Output the [X, Y] coordinate of the center of the cell containing the given text.  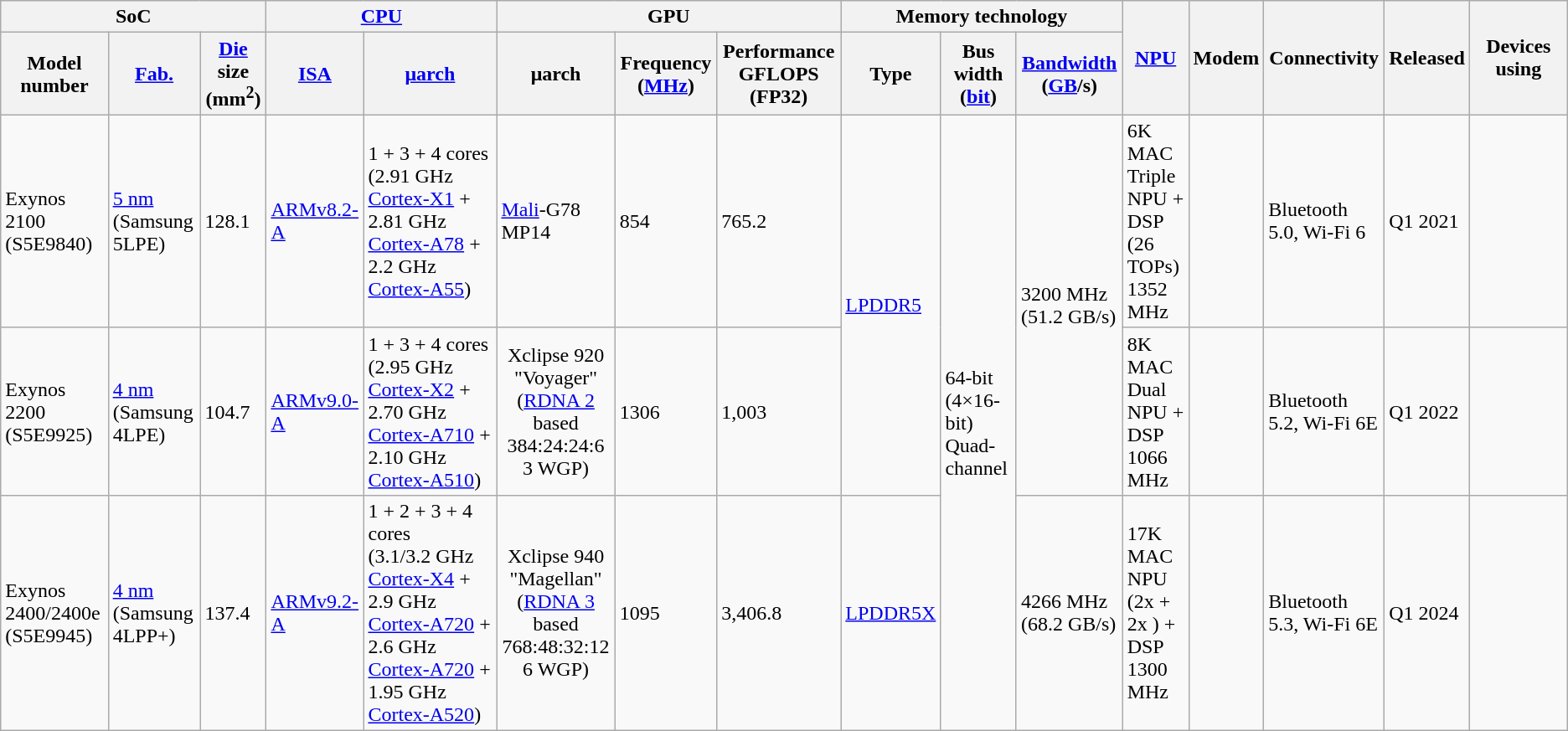
Xclipse 920 "Voyager"(RDNA 2 based384:24:24:63 WGP) [556, 411]
Bandwidth (GB/s) [1069, 74]
Fab. [154, 74]
854 [666, 221]
Die size (mm2) [233, 74]
LPDDR5X [891, 613]
4 nm (Samsung 4LPP+) [154, 613]
ARMv8.2-A [315, 221]
765.2 [779, 221]
104.7 [233, 411]
ARMv9.0-A [315, 411]
5 nm (Samsung 5LPE) [154, 221]
Memory technology [982, 17]
1 + 3 + 4 cores (2.91 GHz Cortex-X1 + 2.81 GHz Cortex-A78 + 2.2 GHz Cortex-A55) [431, 221]
SoC [134, 17]
4 nm (Samsung 4LPE) [154, 411]
4266 MHz (68.2 GB/s) [1069, 613]
Bus width (bit) [978, 74]
Frequency (MHz) [666, 74]
Q1 2021 [1427, 221]
Exynos 2400/2400e (S5E9945) [54, 613]
LPDDR5 [891, 305]
ARMv9.2-A [315, 613]
NPU [1156, 59]
1 + 3 + 4 cores (2.95 GHz Cortex-X2 + 2.70 GHz Cortex-A710 + 2.10 GHz Cortex-A510) [431, 411]
1095 [666, 613]
Bluetooth 5.3, Wi-Fi 6E [1324, 613]
Released [1427, 59]
Q1 2024 [1427, 613]
17K MAC NPU (2x + 2x ) + DSP1300 MHz [1156, 613]
Mali-G78 MP14 [556, 221]
Bluetooth 5.2, Wi-Fi 6E [1324, 411]
137.4 [233, 613]
Type [891, 74]
Modem [1226, 59]
1306 [666, 411]
Exynos 2200 (S5E9925) [54, 411]
Bluetooth 5.0, Wi-Fi 6 [1324, 221]
1 + 2 + 3 + 4 cores (3.1/3.2 GHz Cortex-X4 + 2.9 GHz Cortex-A720 + 2.6 GHz Cortex-A720 + 1.95 GHz Cortex-A520) [431, 613]
ISA [315, 74]
Connectivity [1324, 59]
Exynos 2100 (S5E9840) [54, 221]
Devices using [1518, 59]
3200 MHz (51.2 GB/s) [1069, 305]
8K MACDual NPU + DSP1066 MHz [1156, 411]
Model number [54, 74]
GPU [668, 17]
6K MAC Triple NPU + DSP(26 TOPs)1352 MHz [1156, 221]
64-bit (4×16-bit) Quad-channel [978, 422]
3,406.8 [779, 613]
Q1 2022 [1427, 411]
128.1 [233, 221]
Performance GFLOPS (FP32) [779, 74]
1,003 [779, 411]
CPU [382, 17]
Xclipse 940 "Magellan"(RDNA 3 based768:48:32:126 WGP) [556, 613]
